Return the (x, y) coordinate for the center point of the cell that contains the specified text.  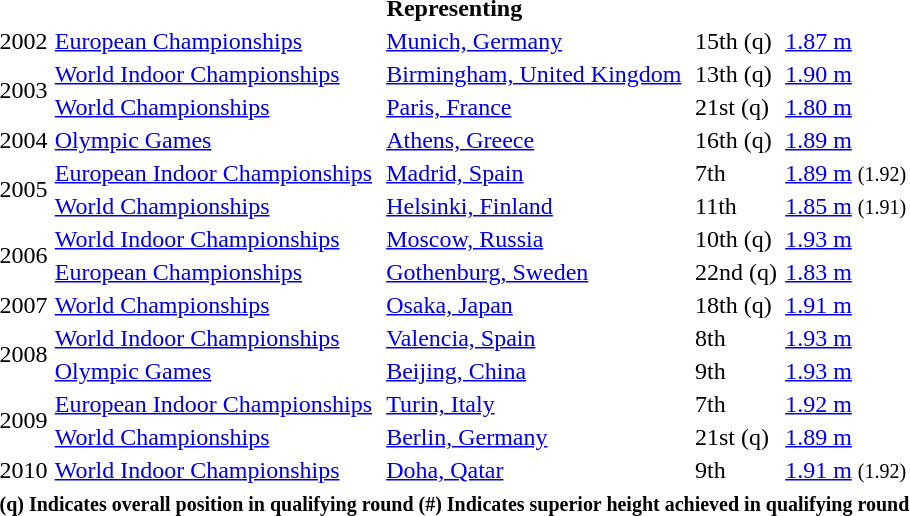
Beijing, China (538, 371)
Helsinki, Finland (538, 206)
10th (q) (738, 239)
Munich, Germany (538, 41)
22nd (q) (738, 272)
Birmingham, United Kingdom (538, 74)
Madrid, Spain (538, 173)
Turin, Italy (538, 404)
15th (q) (738, 41)
Berlin, Germany (538, 437)
13th (q) (738, 74)
Gothenburg, Sweden (538, 272)
Osaka, Japan (538, 305)
16th (q) (738, 140)
Paris, France (538, 107)
11th (738, 206)
Doha, Qatar (538, 470)
18th (q) (738, 305)
Valencia, Spain (538, 338)
8th (738, 338)
Moscow, Russia (538, 239)
Athens, Greece (538, 140)
